Find where the given text appears and provide that cell's center as (x, y) coordinate. 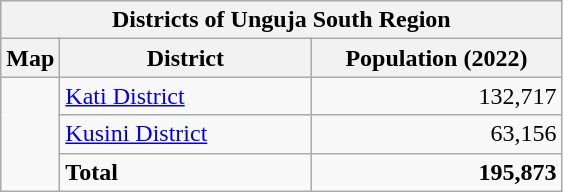
63,156 (436, 134)
132,717 (436, 96)
195,873 (436, 172)
District (186, 58)
Total (186, 172)
Population (2022) (436, 58)
Kati District (186, 96)
Districts of Unguja South Region (282, 20)
Map (30, 58)
Kusini District (186, 134)
